Find where the given text appears and provide that cell's center as (X, Y) coordinate. 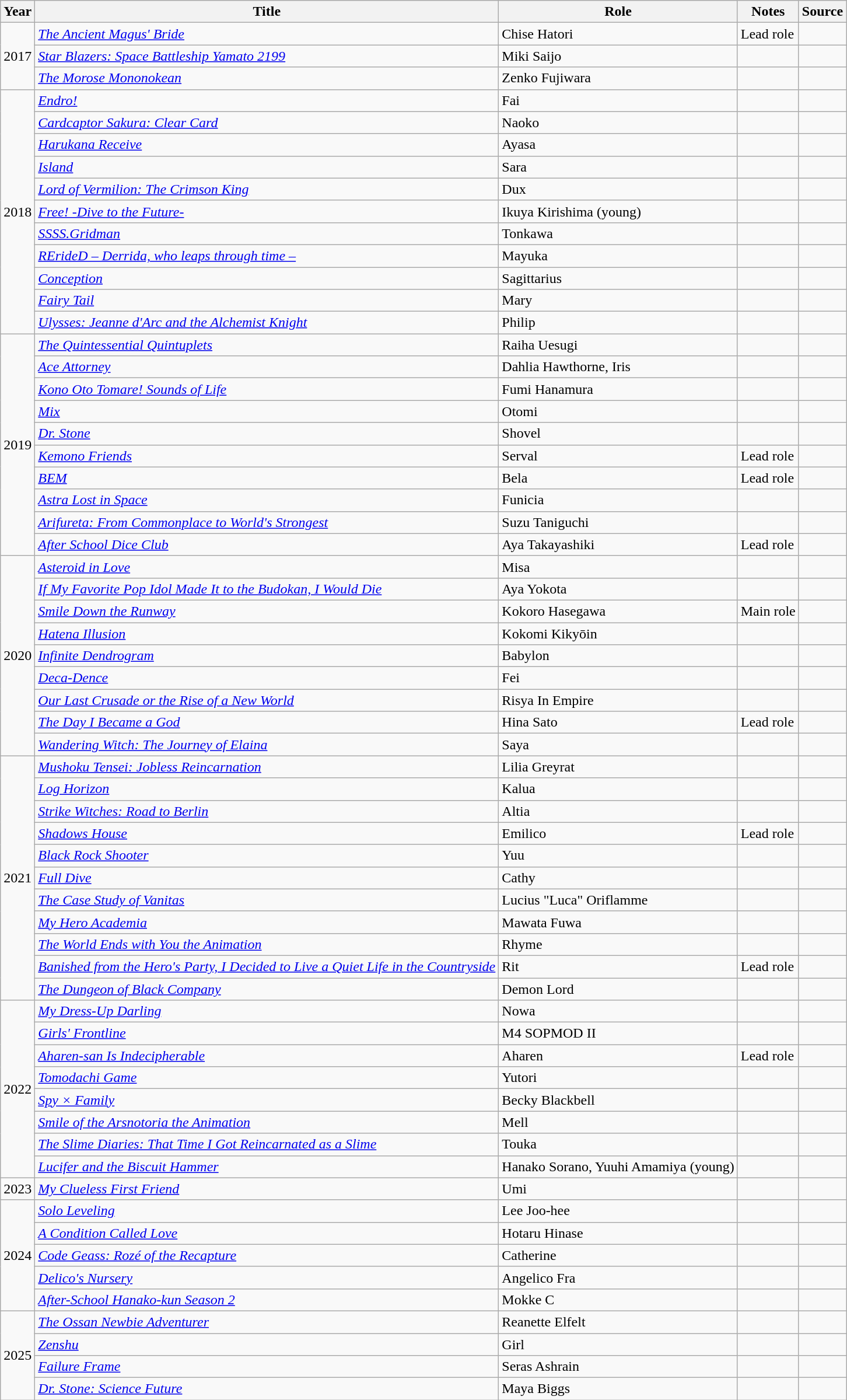
Solo Leveling (267, 1211)
Yutori (618, 1078)
Chise Hatori (618, 34)
Code Geass: Rozé of the Recapture (267, 1255)
My Hero Academia (267, 922)
The Day I Became a God (267, 722)
Kalua (618, 789)
Girl (618, 1344)
2017 (17, 56)
Aharen (618, 1056)
Hanako Sorano, Yuuhi Amamiya (young) (618, 1167)
Angelico Fra (618, 1277)
Infinite Dendrogram (267, 656)
Strike Witches: Road to Berlin (267, 811)
Ayasa (618, 145)
Cardcaptor Sakura: Clear Card (267, 123)
Hatena Illusion (267, 633)
Miki Saijo (618, 56)
Kokoro Hasegawa (618, 611)
Fei (618, 678)
Wandering Witch: The Journey of Elaina (267, 745)
Saya (618, 745)
Mary (618, 301)
Catherine (618, 1255)
Delico's Nursery (267, 1277)
Fairy Tail (267, 301)
Kemono Friends (267, 456)
Emilico (618, 833)
Sara (618, 167)
My Clueless First Friend (267, 1189)
Fai (618, 100)
Risya In Empire (618, 700)
Funicia (618, 500)
2025 (17, 1355)
Suzu Taniguchi (618, 522)
The World Ends with You the Animation (267, 944)
Raiha Uesugi (618, 345)
The Case Study of Vanitas (267, 900)
Shovel (618, 434)
Title (267, 12)
Kono Oto Tomare! Sounds of Life (267, 389)
Conception (267, 278)
The Ossan Newbie Adventurer (267, 1322)
Girls' Frontline (267, 1034)
Mawata Fuwa (618, 922)
Dahlia Hawthorne, Iris (618, 367)
Hina Sato (618, 722)
Rit (618, 966)
Island (267, 167)
Harukana Receive (267, 145)
Astra Lost in Space (267, 500)
Aya Takayashiki (618, 544)
Becky Blackbell (618, 1100)
2021 (17, 878)
Philip (618, 323)
Role (618, 12)
The Quintessential Quintuplets (267, 345)
Yuu (618, 856)
After School Dice Club (267, 544)
Mix (267, 411)
Dux (618, 189)
Touka (618, 1144)
Reanette Elfelt (618, 1322)
Asteroid in Love (267, 567)
Source (822, 12)
Ulysses: Jeanne d'Arc and the Alchemist Knight (267, 323)
Shadows House (267, 833)
Zenshu (267, 1344)
Rhyme (618, 944)
Smile Down the Runway (267, 611)
Demon Lord (618, 989)
Main role (768, 611)
Tonkawa (618, 233)
Year (17, 12)
2023 (17, 1189)
Seras Ashrain (618, 1367)
Cathy (618, 878)
Lucius "Luca" Oriflamme (618, 900)
The Dungeon of Black Company (267, 989)
Mell (618, 1122)
If My Favorite Pop Idol Made It to the Budokan, I Would Die (267, 589)
2020 (17, 656)
2018 (17, 211)
Bela (618, 478)
Altia (618, 811)
Tomodachi Game (267, 1078)
Lucifer and the Biscuit Hammer (267, 1167)
Lilia Greyrat (618, 767)
Mushoku Tensei: Jobless Reincarnation (267, 767)
Mayuka (618, 256)
Full Dive (267, 878)
Ikuya Kirishima (young) (618, 211)
Banished from the Hero's Party, I Decided to Live a Quiet Life in the Countryside (267, 966)
Ace Attorney (267, 367)
BEM (267, 478)
Nowa (618, 1011)
Notes (768, 12)
Failure Frame (267, 1367)
Mokke C (618, 1300)
Deca-Dence (267, 678)
Lord of Vermilion: The Crimson King (267, 189)
Log Horizon (267, 789)
Spy × Family (267, 1100)
Naoko (618, 123)
Our Last Crusade or the Rise of a New World (267, 700)
2024 (17, 1255)
M4 SOPMOD II (618, 1034)
The Slime Diaries: That Time I Got Reincarnated as a Slime (267, 1144)
My Dress-Up Darling (267, 1011)
Hotaru Hinase (618, 1233)
The Ancient Magus' Bride (267, 34)
Smile of the Arsnotoria the Animation (267, 1122)
SSSS.Gridman (267, 233)
Fumi Hanamura (618, 389)
Star Blazers: Space Battleship Yamato 2199 (267, 56)
Maya Biggs (618, 1389)
Dr. Stone: Science Future (267, 1389)
Zenko Fujiwara (618, 78)
Aya Yokota (618, 589)
Otomi (618, 411)
Babylon (618, 656)
Kokomi Kikyōin (618, 633)
A Condition Called Love (267, 1233)
Umi (618, 1189)
Arifureta: From Commonplace to World's Strongest (267, 522)
Lee Joo-hee (618, 1211)
2022 (17, 1089)
Aharen-san Is Indecipherable (267, 1056)
After-School Hanako-kun Season 2 (267, 1300)
Dr. Stone (267, 434)
The Morose Mononokean (267, 78)
Black Rock Shooter (267, 856)
Endro! (267, 100)
RErideD – Derrida, who leaps through time – (267, 256)
Misa (618, 567)
Serval (618, 456)
Sagittarius (618, 278)
Free! -Dive to the Future- (267, 211)
2019 (17, 445)
